Search for the cell housing the specified text and yield its (x, y) center coordinate. 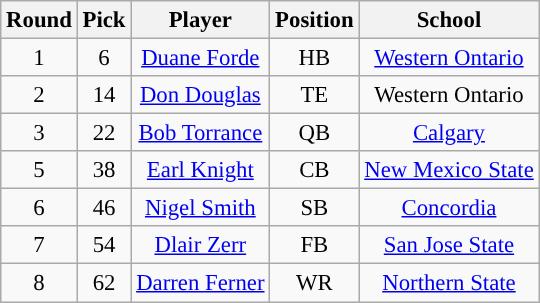
WR (314, 283)
Calgary (449, 133)
Round (39, 20)
7 (39, 245)
Player (200, 20)
Don Douglas (200, 95)
CB (314, 170)
62 (104, 283)
Nigel Smith (200, 208)
HB (314, 58)
Dlair Zerr (200, 245)
22 (104, 133)
54 (104, 245)
38 (104, 170)
Darren Ferner (200, 283)
FB (314, 245)
Northern State (449, 283)
Concordia (449, 208)
3 (39, 133)
5 (39, 170)
2 (39, 95)
Duane Forde (200, 58)
QB (314, 133)
Bob Torrance (200, 133)
SB (314, 208)
Position (314, 20)
1 (39, 58)
14 (104, 95)
TE (314, 95)
46 (104, 208)
San Jose State (449, 245)
School (449, 20)
Pick (104, 20)
New Mexico State (449, 170)
Earl Knight (200, 170)
8 (39, 283)
